Identify which cell holds the provided text, then report its (X, Y) central coordinate. 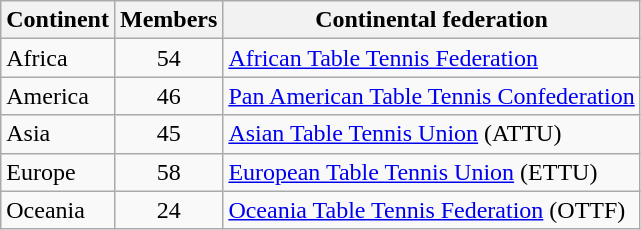
Continental federation (432, 20)
Oceania (58, 210)
58 (168, 172)
European Table Tennis Union (ETTU) (432, 172)
Pan American Table Tennis Confederation (432, 96)
Members (168, 20)
Continent (58, 20)
54 (168, 58)
Oceania Table Tennis Federation (OTTF) (432, 210)
America (58, 96)
Africa (58, 58)
Europe (58, 172)
24 (168, 210)
Asia (58, 134)
46 (168, 96)
African Table Tennis Federation (432, 58)
Asian Table Tennis Union (ATTU) (432, 134)
45 (168, 134)
